Locate the cell with the specified text and output its (X, Y) center coordinate. 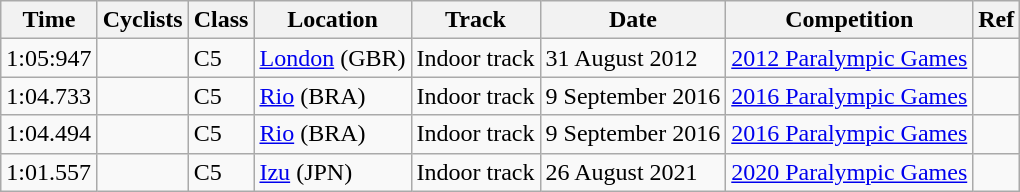
London (GBR) (332, 58)
31 August 2012 (633, 58)
Class (221, 20)
1:05:947 (49, 58)
2020 Paralympic Games (850, 172)
26 August 2021 (633, 172)
Location (332, 20)
2012 Paralympic Games (850, 58)
Cyclists (142, 20)
Time (49, 20)
1:04.733 (49, 96)
1:04.494 (49, 134)
Izu (JPN) (332, 172)
Track (476, 20)
Competition (850, 20)
Ref (996, 20)
Date (633, 20)
1:01.557 (49, 172)
